Detect which cell encompasses the target text, then output its [X, Y] center coordinate. 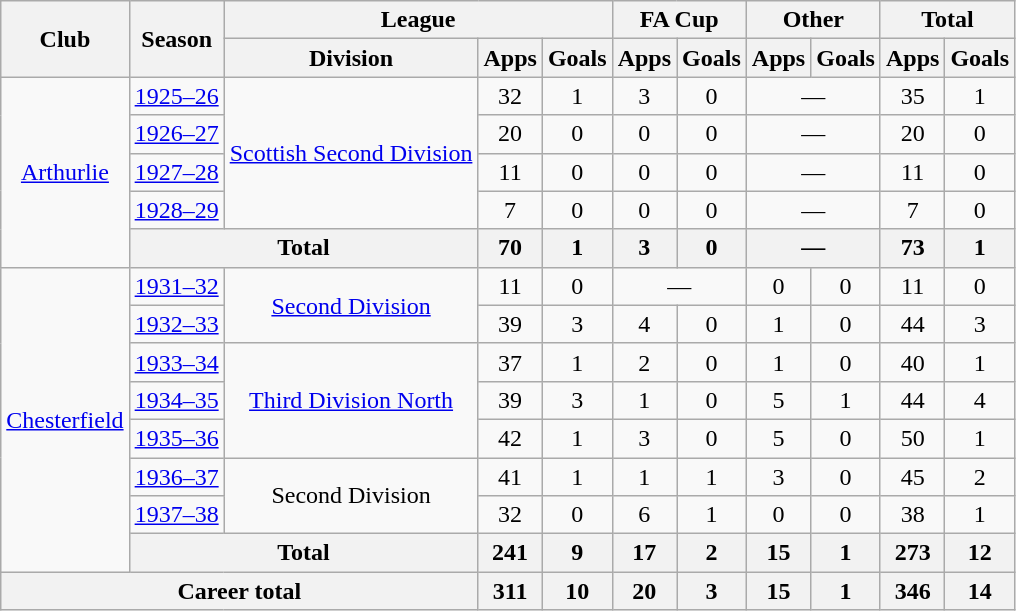
Season [176, 39]
1935–36 [176, 438]
1933–34 [176, 362]
10 [577, 591]
12 [980, 553]
273 [912, 553]
35 [912, 96]
50 [912, 438]
Chesterfield [65, 419]
45 [912, 477]
Arthurlie [65, 172]
Division [351, 58]
1937–38 [176, 515]
346 [912, 591]
41 [510, 477]
Other [813, 20]
1936–37 [176, 477]
42 [510, 438]
Third Division North [351, 400]
Scottish Second Division [351, 153]
40 [912, 362]
38 [912, 515]
9 [577, 553]
17 [644, 553]
241 [510, 553]
6 [644, 515]
1932–33 [176, 324]
FA Cup [679, 20]
311 [510, 591]
League [418, 20]
70 [510, 248]
Club [65, 39]
1934–35 [176, 400]
1927–28 [176, 172]
1931–32 [176, 286]
37 [510, 362]
73 [912, 248]
Career total [240, 591]
1926–27 [176, 134]
1925–26 [176, 96]
14 [980, 591]
1928–29 [176, 210]
